Detect which cell encompasses the target text, then output its [X, Y] center coordinate. 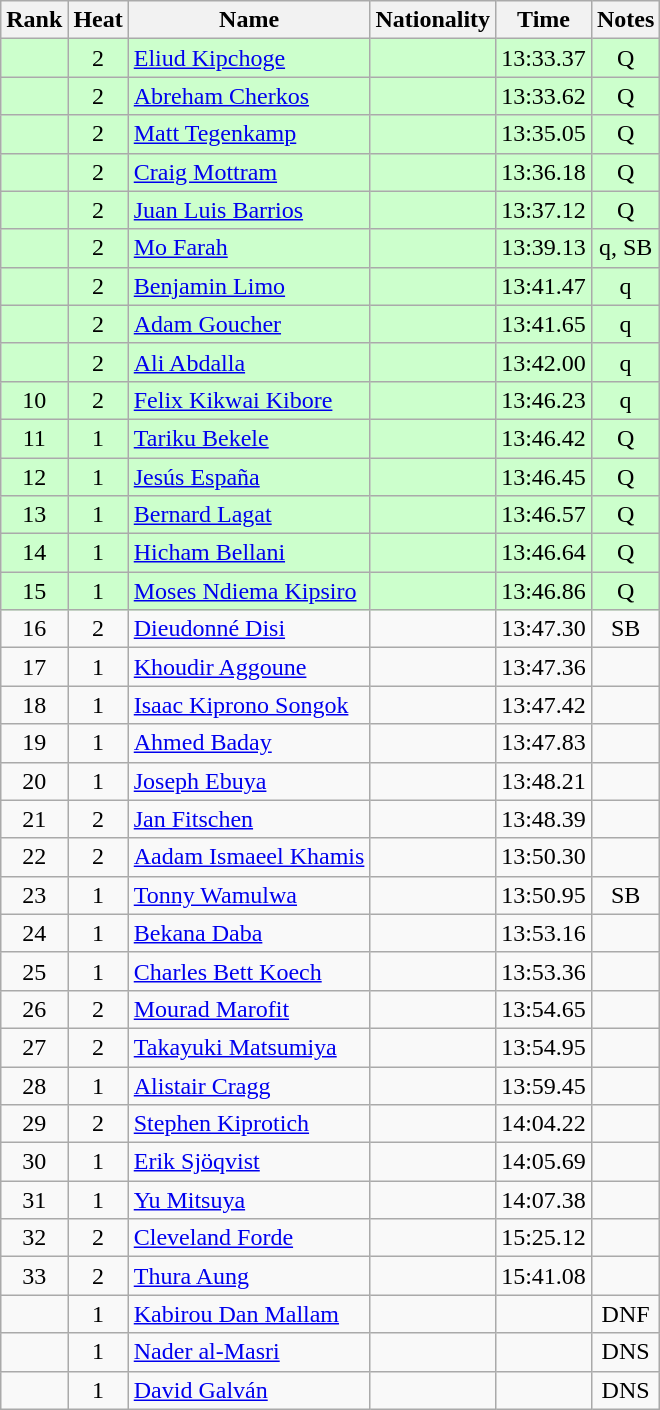
Abreham Cherkos [249, 96]
23 [34, 895]
Aadam Ismaeel Khamis [249, 857]
13:50.95 [544, 895]
30 [34, 1162]
29 [34, 1124]
13:33.37 [544, 58]
14:07.38 [544, 1200]
13:48.21 [544, 781]
18 [34, 705]
13:53.16 [544, 933]
13:46.23 [544, 400]
13:42.00 [544, 362]
Ali Abdalla [249, 362]
DNF [625, 1314]
14 [34, 553]
13:50.30 [544, 857]
Nader al-Masri [249, 1352]
13:33.62 [544, 96]
Adam Goucher [249, 324]
Thura Aung [249, 1276]
13:39.13 [544, 248]
Bernard Lagat [249, 515]
12 [34, 477]
Matt Tegenkamp [249, 134]
10 [34, 400]
28 [34, 1085]
13:36.18 [544, 172]
13:46.45 [544, 477]
Time [544, 20]
Takayuki Matsumiya [249, 1047]
Bekana Daba [249, 933]
Jesús España [249, 477]
33 [34, 1276]
13:35.05 [544, 134]
11 [34, 438]
Nationality [433, 20]
13:59.45 [544, 1085]
13:54.95 [544, 1047]
Rank [34, 20]
Erik Sjöqvist [249, 1162]
13:41.65 [544, 324]
q, SB [625, 248]
13:46.42 [544, 438]
13:46.57 [544, 515]
16 [34, 629]
Isaac Kiprono Songok [249, 705]
25 [34, 971]
Tonny Wamulwa [249, 895]
Name [249, 20]
Juan Luis Barrios [249, 210]
Heat [98, 20]
Alistair Cragg [249, 1085]
32 [34, 1238]
15:41.08 [544, 1276]
22 [34, 857]
Dieudonné Disi [249, 629]
26 [34, 1009]
Moses Ndiema Kipsiro [249, 591]
17 [34, 667]
Craig Mottram [249, 172]
15:25.12 [544, 1238]
24 [34, 933]
Hicham Bellani [249, 553]
Yu Mitsuya [249, 1200]
13:47.30 [544, 629]
21 [34, 819]
Jan Fitschen [249, 819]
27 [34, 1047]
Notes [625, 20]
Charles Bett Koech [249, 971]
13:37.12 [544, 210]
13:47.42 [544, 705]
Joseph Ebuya [249, 781]
Felix Kikwai Kibore [249, 400]
13:46.64 [544, 553]
Mourad Marofit [249, 1009]
Benjamin Limo [249, 286]
13:41.47 [544, 286]
19 [34, 743]
Mo Farah [249, 248]
13:48.39 [544, 819]
14:05.69 [544, 1162]
13:54.65 [544, 1009]
20 [34, 781]
14:04.22 [544, 1124]
13:46.86 [544, 591]
Khoudir Aggoune [249, 667]
13:47.83 [544, 743]
15 [34, 591]
13:47.36 [544, 667]
31 [34, 1200]
Cleveland Forde [249, 1238]
David Galván [249, 1390]
Eliud Kipchoge [249, 58]
Kabirou Dan Mallam [249, 1314]
Stephen Kiprotich [249, 1124]
13 [34, 515]
Ahmed Baday [249, 743]
Tariku Bekele [249, 438]
13:53.36 [544, 971]
